Find where the given text appears and provide that cell's center as [X, Y] coordinate. 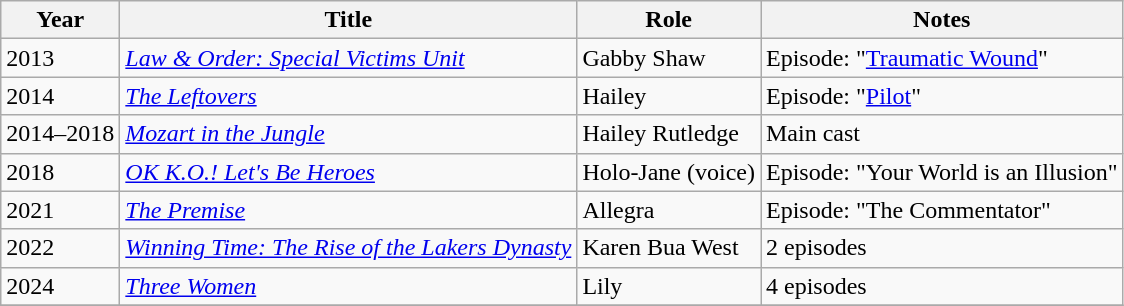
2022 [60, 248]
2018 [60, 172]
Year [60, 20]
Title [348, 20]
Episode: "Your World is an Illusion" [942, 172]
Three Women [348, 286]
Episode: "The Commentator" [942, 210]
2021 [60, 210]
Hailey [669, 96]
2014 [60, 96]
Law & Order: Special Victims Unit [348, 58]
Role [669, 20]
OK K.O.! Let's Be Heroes [348, 172]
Winning Time: The Rise of the Lakers Dynasty [348, 248]
2014–2018 [60, 134]
Notes [942, 20]
2013 [60, 58]
2024 [60, 286]
Lily [669, 286]
Gabby Shaw [669, 58]
Karen Bua West [669, 248]
Mozart in the Jungle [348, 134]
Hailey Rutledge [669, 134]
Episode: "Pilot" [942, 96]
Episode: "Traumatic Wound" [942, 58]
The Leftovers [348, 96]
The Premise [348, 210]
Main cast [942, 134]
Holo-Jane (voice) [669, 172]
4 episodes [942, 286]
Allegra [669, 210]
2 episodes [942, 248]
